Extract the [x, y] coordinate from the center of the cell holding the provided text.  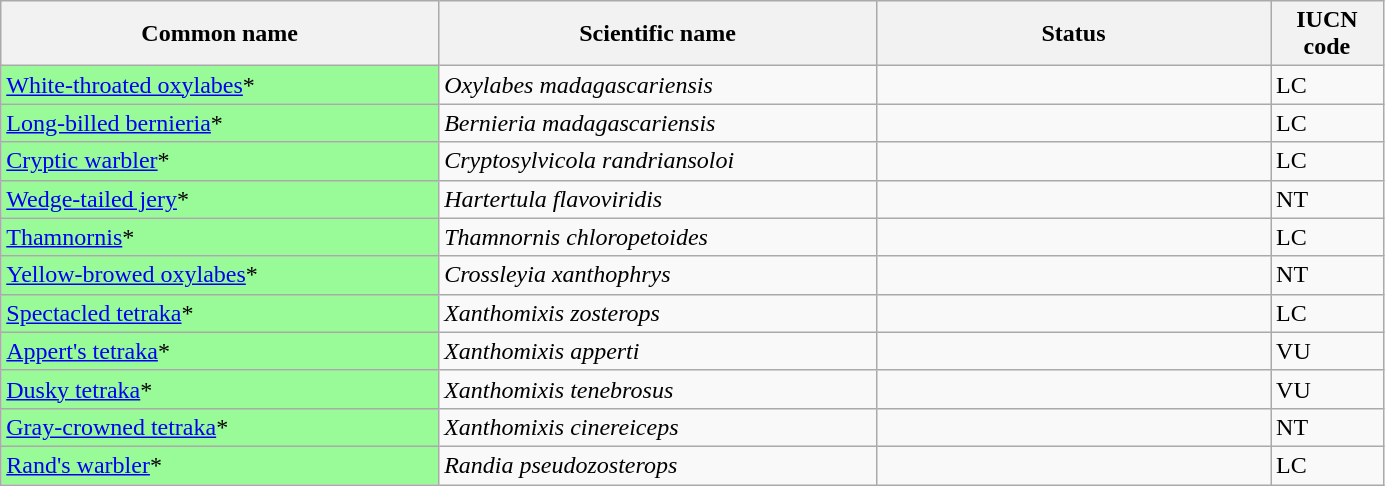
Wedge-tailed jery* [220, 199]
Common name [220, 34]
IUCN code [1328, 34]
Xanthomixis cinereiceps [658, 427]
Gray-crowned tetraka* [220, 427]
Xanthomixis zosterops [658, 313]
Thamnornis* [220, 237]
Spectacled tetraka* [220, 313]
Appert's tetraka* [220, 351]
Thamnornis chloropetoides [658, 237]
Crossleyia xanthophrys [658, 275]
Randia pseudozosterops [658, 465]
Scientific name [658, 34]
Cryptosylvicola randriansoloi [658, 161]
Oxylabes madagascariensis [658, 85]
Dusky tetraka* [220, 389]
Status [1073, 34]
Cryptic warbler* [220, 161]
White-throated oxylabes* [220, 85]
Rand's warbler* [220, 465]
Hartertula flavoviridis [658, 199]
Bernieria madagascariensis [658, 123]
Xanthomixis apperti [658, 351]
Long-billed bernieria* [220, 123]
Xanthomixis tenebrosus [658, 389]
Yellow-browed oxylabes* [220, 275]
